For the text-containing cell, return its midpoint in (X, Y) coordinate format. 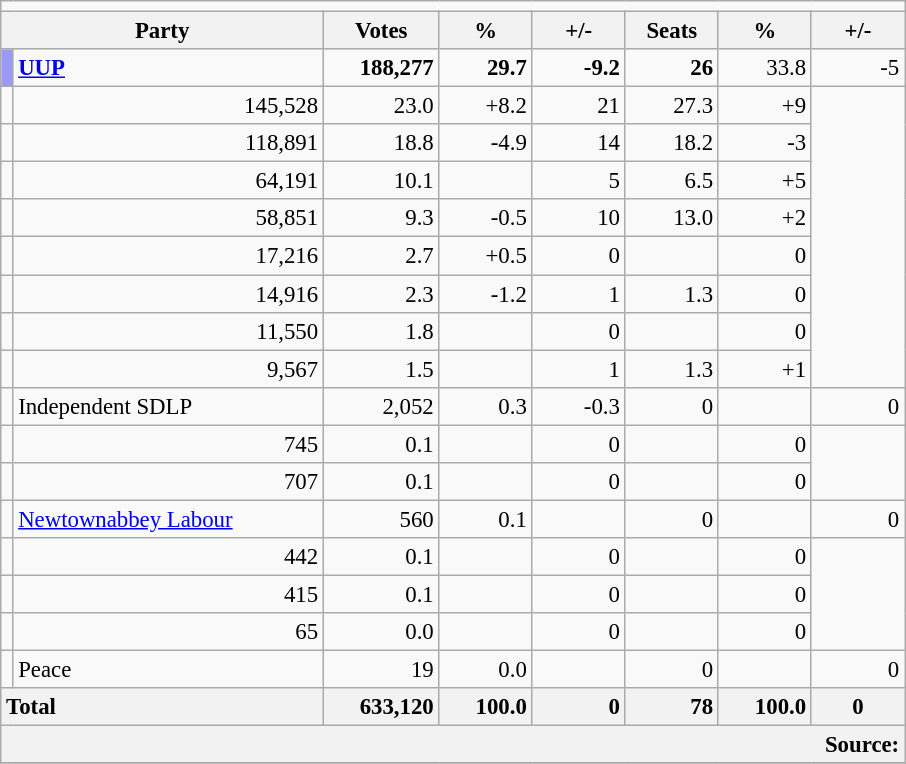
Total (162, 707)
442 (168, 557)
1.5 (381, 369)
Source: (453, 745)
19 (381, 670)
65 (168, 632)
-5 (858, 68)
13.0 (672, 219)
+9 (764, 106)
UUP (168, 68)
Peace (168, 670)
10 (578, 219)
+1 (764, 369)
29.7 (486, 68)
560 (381, 519)
23.0 (381, 106)
Seats (672, 31)
64,191 (168, 181)
2.3 (381, 294)
6.5 (672, 181)
17,216 (168, 256)
707 (168, 482)
Newtownabbey Labour (168, 519)
+8.2 (486, 106)
145,528 (168, 106)
1.8 (381, 331)
745 (168, 444)
Votes (381, 31)
415 (168, 594)
188,277 (381, 68)
2,052 (381, 406)
-3 (764, 143)
11,550 (168, 331)
633,120 (381, 707)
+5 (764, 181)
-4.9 (486, 143)
5 (578, 181)
14 (578, 143)
9.3 (381, 219)
26 (672, 68)
10.1 (381, 181)
58,851 (168, 219)
18.8 (381, 143)
78 (672, 707)
-0.5 (486, 219)
Independent SDLP (168, 406)
14,916 (168, 294)
+2 (764, 219)
9,567 (168, 369)
-1.2 (486, 294)
2.7 (381, 256)
0.3 (486, 406)
18.2 (672, 143)
+0.5 (486, 256)
-0.3 (578, 406)
-9.2 (578, 68)
27.3 (672, 106)
33.8 (764, 68)
21 (578, 106)
Party (162, 31)
118,891 (168, 143)
